Search for the cell housing the specified text and yield its [X, Y] center coordinate. 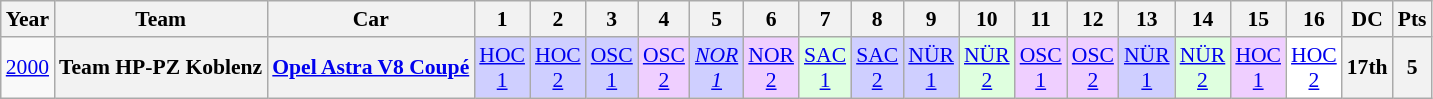
SAC1 [825, 68]
15 [1258, 19]
Team [160, 19]
4 [664, 19]
Year [28, 19]
NOR1 [716, 68]
13 [1147, 19]
11 [1041, 19]
Car [370, 19]
17th [1368, 68]
DC [1368, 19]
3 [612, 19]
Team HP-PZ Koblenz [160, 68]
2000 [28, 68]
Pts [1412, 19]
6 [771, 19]
16 [1314, 19]
Opel Astra V8 Coupé [370, 68]
8 [877, 19]
14 [1203, 19]
7 [825, 19]
9 [931, 19]
1 [502, 19]
2 [558, 19]
SAC2 [877, 68]
12 [1093, 19]
NOR2 [771, 68]
10 [987, 19]
